From the cell containing the given text, extract its center point as [x, y] coordinate. 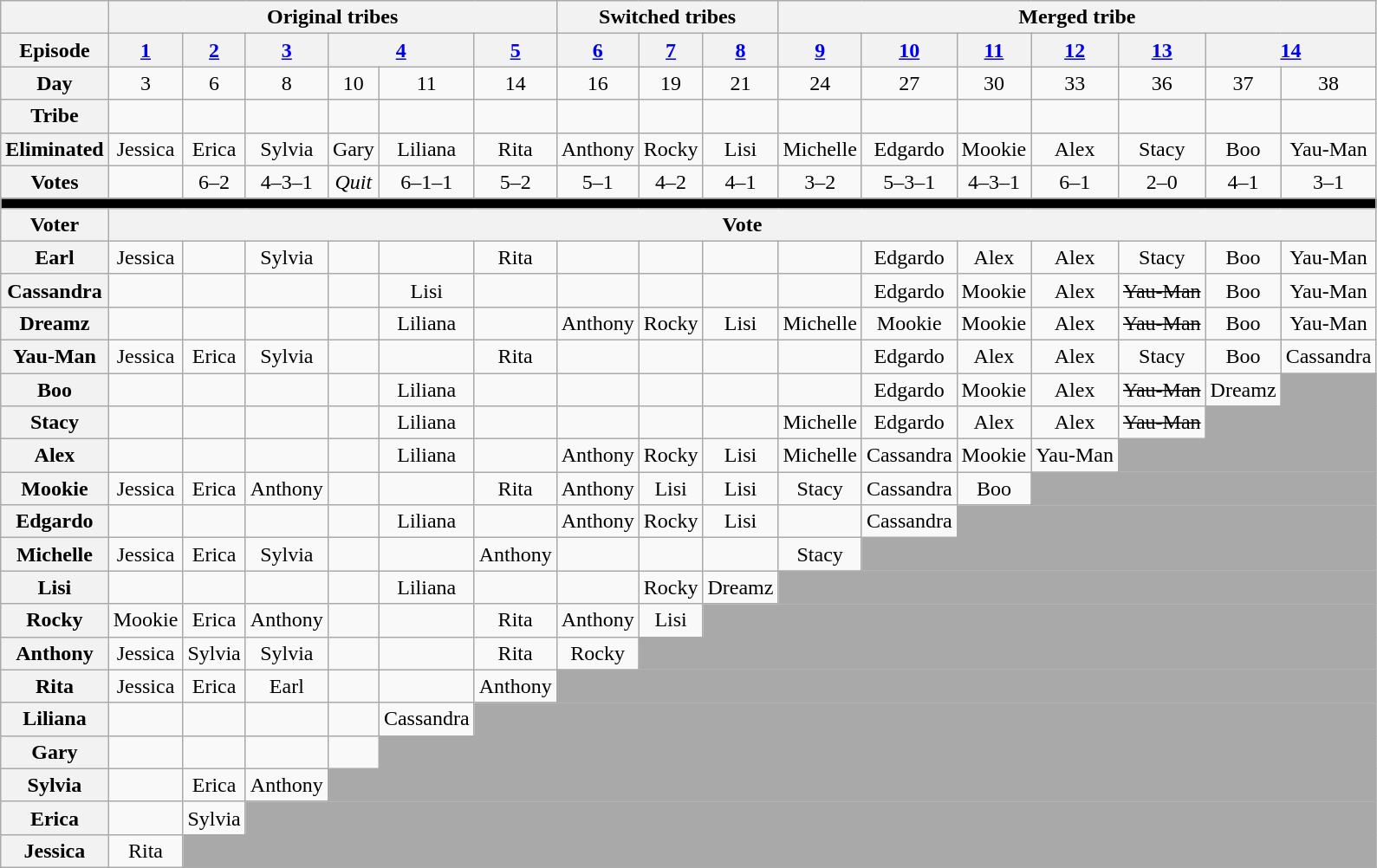
12 [1075, 50]
19 [671, 83]
5–2 [515, 182]
Eliminated [55, 149]
2–0 [1161, 182]
2 [214, 50]
5–3–1 [909, 182]
4 [400, 50]
6–1 [1075, 182]
1 [146, 50]
Merged tribe [1077, 17]
Original tribes [333, 17]
33 [1075, 83]
5–1 [598, 182]
Voter [55, 224]
27 [909, 83]
Switched tribes [667, 17]
5 [515, 50]
24 [820, 83]
16 [598, 83]
36 [1161, 83]
Votes [55, 182]
Tribe [55, 116]
4–2 [671, 182]
21 [740, 83]
6–2 [214, 182]
3–1 [1328, 182]
30 [994, 83]
Episode [55, 50]
Day [55, 83]
37 [1243, 83]
3–2 [820, 182]
7 [671, 50]
9 [820, 50]
6–1–1 [426, 182]
Vote [742, 224]
13 [1161, 50]
Quit [354, 182]
38 [1328, 83]
